Find where the given text appears and provide that cell's center as [X, Y] coordinate. 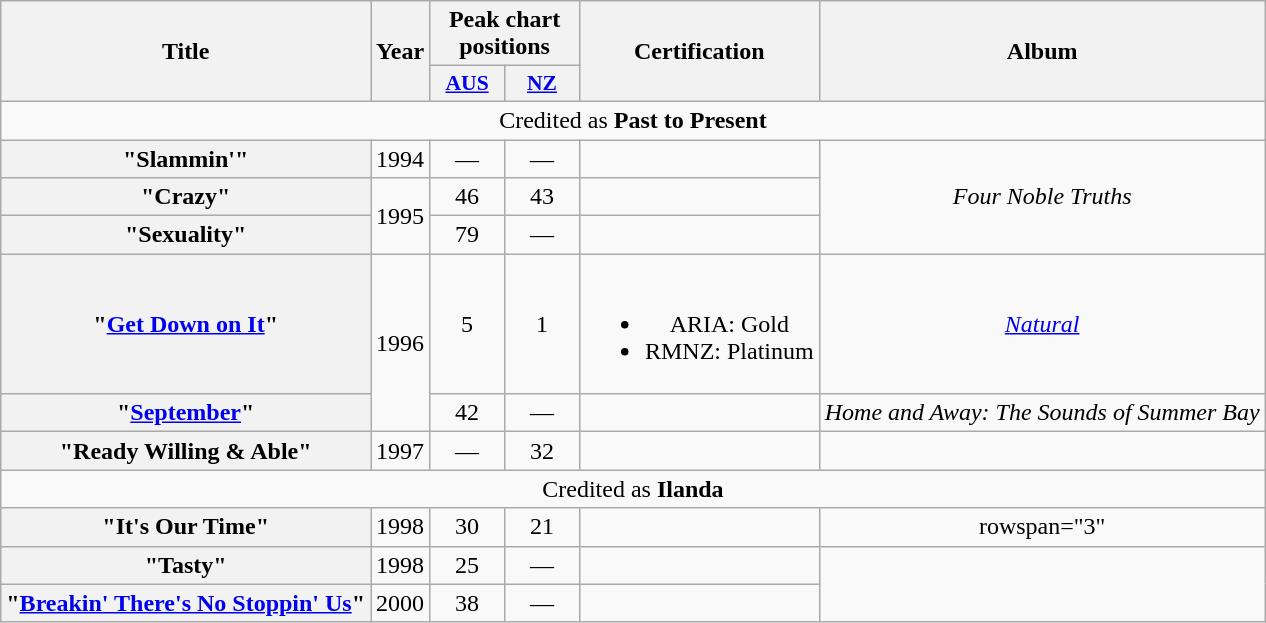
Natural [1042, 324]
43 [542, 197]
46 [468, 197]
NZ [542, 84]
Album [1042, 52]
1994 [400, 159]
25 [468, 565]
ARIA: GoldRMNZ: Platinum [699, 324]
2000 [400, 603]
Year [400, 52]
"Sexuality" [186, 235]
AUS [468, 84]
21 [542, 527]
"Slammin'" [186, 159]
1 [542, 324]
42 [468, 413]
Home and Away: The Sounds of Summer Bay [1042, 413]
Four Noble Truths [1042, 197]
Credited as Ilanda [633, 489]
5 [468, 324]
Peak chart positions [505, 34]
"It's Our Time" [186, 527]
"Ready Willing & Able" [186, 451]
30 [468, 527]
Title [186, 52]
38 [468, 603]
"Breakin' There's No Stoppin' Us" [186, 603]
79 [468, 235]
Credited as Past to Present [633, 120]
"Crazy" [186, 197]
Certification [699, 52]
"September" [186, 413]
32 [542, 451]
1997 [400, 451]
1996 [400, 343]
rowspan="3" [1042, 527]
"Tasty" [186, 565]
"Get Down on It" [186, 324]
1995 [400, 216]
